From the cell containing the given text, extract its center point as (x, y) coordinate. 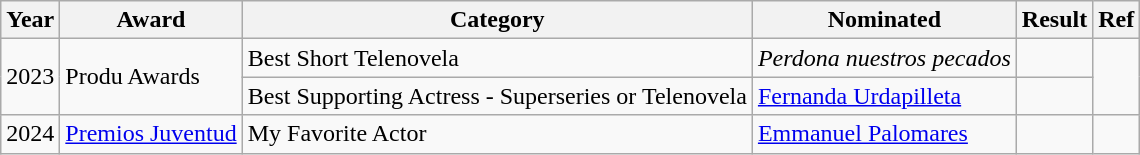
My Favorite Actor (497, 134)
Result (1054, 20)
Best Short Telenovela (497, 58)
Fernanda Urdapilleta (884, 96)
Year (30, 20)
2024 (30, 134)
Category (497, 20)
Best Supporting Actress - Superseries or Telenovela (497, 96)
Nominated (884, 20)
2023 (30, 77)
Perdona nuestros pecados (884, 58)
Produ Awards (151, 77)
Premios Juventud (151, 134)
Award (151, 20)
Emmanuel Palomares (884, 134)
Ref (1116, 20)
